Return (x, y) of the center of cell containing provided text 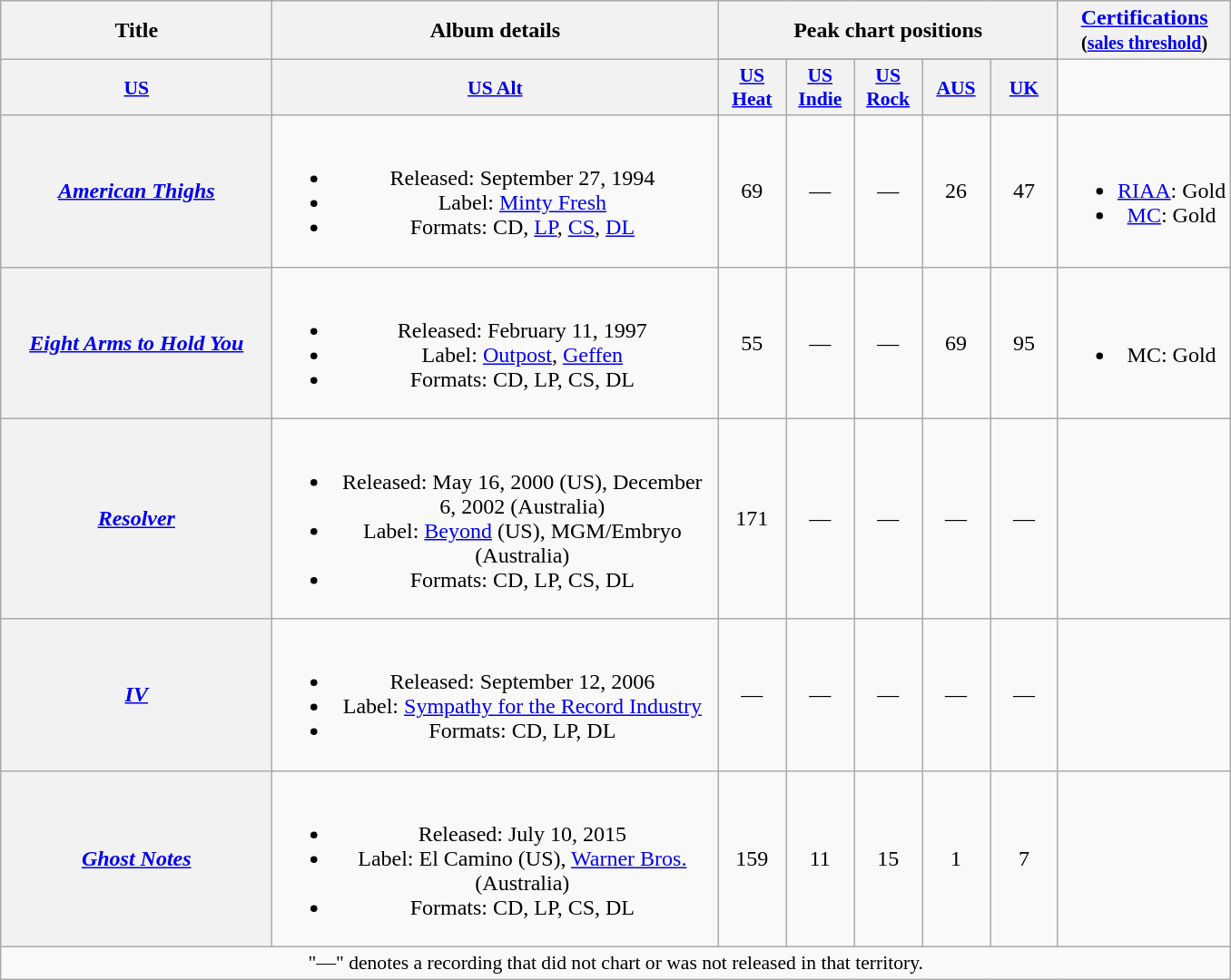
US (136, 87)
MC: Gold (1144, 343)
Title (136, 31)
171 (752, 519)
1 (957, 858)
US Indie (821, 87)
"—" denotes a recording that did not chart or was not released in that territory. (615, 963)
47 (1024, 191)
US Heat (752, 87)
IV (136, 695)
Eight Arms to Hold You (136, 343)
Released: May 16, 2000 (US), December 6, 2002 (Australia)Label: Beyond (US), MGM/Embryo (Australia)Formats: CD, LP, CS, DL (496, 519)
Released: September 12, 2006Label: Sympathy for the Record IndustryFormats: CD, LP, DL (496, 695)
7 (1024, 858)
55 (752, 343)
11 (821, 858)
15 (888, 858)
26 (957, 191)
US Rock (888, 87)
UK (1024, 87)
Certifications(sales threshold) (1144, 31)
US Alt (496, 87)
RIAA: GoldMC: Gold (1144, 191)
AUS (957, 87)
Released: July 10, 2015Label: El Camino (US), Warner Bros. (Australia)Formats: CD, LP, CS, DL (496, 858)
159 (752, 858)
Released: February 11, 1997Label: Outpost, GeffenFormats: CD, LP, CS, DL (496, 343)
Resolver (136, 519)
Peak chart positions (888, 31)
American Thighs (136, 191)
Released: September 27, 1994Label: Minty FreshFormats: CD, LP, CS, DL (496, 191)
Ghost Notes (136, 858)
Album details (496, 31)
95 (1024, 343)
